Output the [x, y] coordinate of the center of the cell containing the given text.  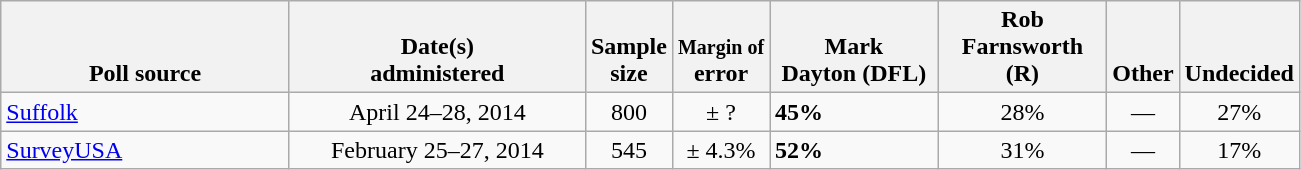
± ? [720, 112]
RobFarnsworth (R) [1022, 47]
Undecided [1239, 47]
Samplesize [628, 47]
Date(s)administered [437, 47]
45% [854, 112]
SurveyUSA [146, 150]
April 24–28, 2014 [437, 112]
545 [628, 150]
27% [1239, 112]
52% [854, 150]
February 25–27, 2014 [437, 150]
Suffolk [146, 112]
28% [1022, 112]
± 4.3% [720, 150]
Other [1143, 47]
MarkDayton (DFL) [854, 47]
Margin oferror [720, 47]
800 [628, 112]
31% [1022, 150]
17% [1239, 150]
Poll source [146, 47]
